Pinpoint the cell where the given text exists, returning its [X, Y] midpoint coordinate. 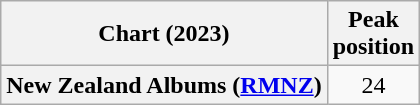
Peakposition [373, 34]
Chart (2023) [164, 34]
24 [373, 85]
New Zealand Albums (RMNZ) [164, 85]
